Pinpoint the cell where the given text exists, returning its (X, Y) midpoint coordinate. 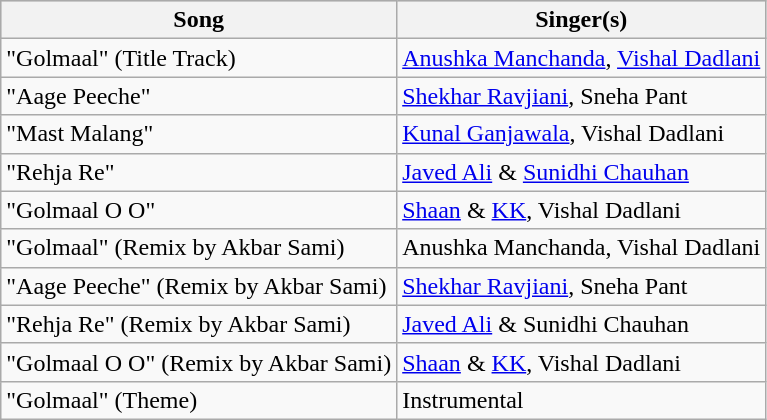
"Aage Peeche" (Remix by Akbar Sami) (199, 286)
"Mast Malang" (199, 134)
Singer(s) (582, 20)
"Golmaal" (Remix by Akbar Sami) (199, 248)
"Rehja Re" (199, 172)
Kunal Ganjawala, Vishal Dadlani (582, 134)
Instrumental (582, 400)
"Aage Peeche" (199, 96)
"Golmaal" (Title Track) (199, 58)
Song (199, 20)
"Golmaal" (Theme) (199, 400)
"Golmaal O O" (Remix by Akbar Sami) (199, 362)
"Rehja Re" (Remix by Akbar Sami) (199, 324)
"Golmaal O O" (199, 210)
